Return [X, Y] of the center of cell containing provided text 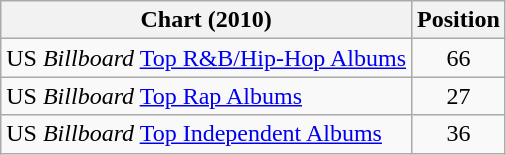
36 [459, 134]
27 [459, 96]
US Billboard Top Rap Albums [206, 96]
US Billboard Top R&B/Hip-Hop Albums [206, 58]
Position [459, 20]
US Billboard Top Independent Albums [206, 134]
Chart (2010) [206, 20]
66 [459, 58]
